Locate the cell with the specified text and output its (X, Y) center coordinate. 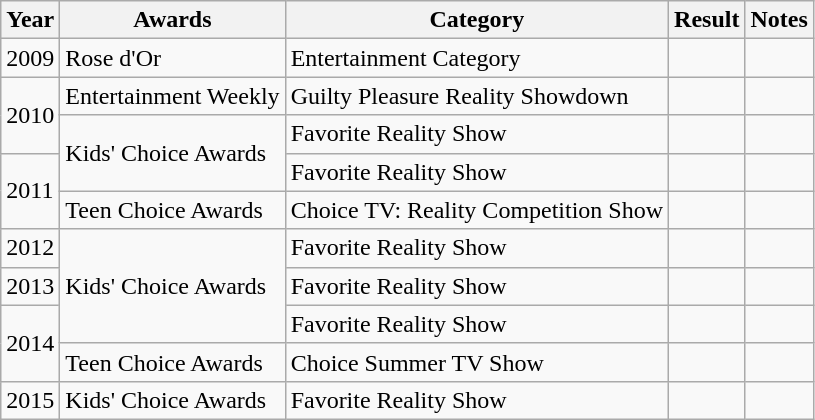
Entertainment Category (476, 58)
Year (30, 20)
2013 (30, 286)
2010 (30, 115)
Result (707, 20)
Category (476, 20)
2015 (30, 400)
2011 (30, 191)
Rose d'Or (172, 58)
Choice Summer TV Show (476, 362)
2009 (30, 58)
Notes (779, 20)
Guilty Pleasure Reality Showdown (476, 96)
2014 (30, 343)
Awards (172, 20)
2012 (30, 248)
Entertainment Weekly (172, 96)
Choice TV: Reality Competition Show (476, 210)
